For the text-containing cell, return its midpoint in (x, y) coordinate format. 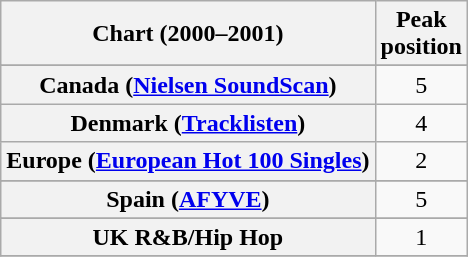
4 (421, 123)
Chart (2000–2001) (188, 34)
2 (421, 161)
Spain (AFYVE) (188, 199)
Europe (European Hot 100 Singles) (188, 161)
Canada (Nielsen SoundScan) (188, 85)
Peakposition (421, 34)
Denmark (Tracklisten) (188, 123)
UK R&B/Hip Hop (188, 237)
1 (421, 237)
